Provide the [X, Y] coordinate of the cell's center where the given text is located.  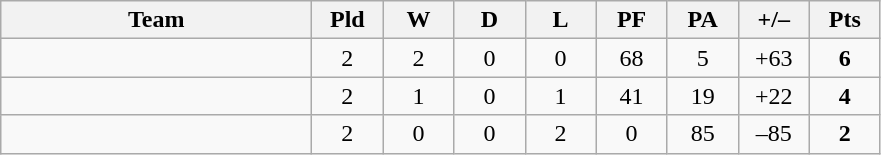
68 [632, 58]
Pts [844, 20]
4 [844, 96]
85 [702, 134]
PF [632, 20]
D [490, 20]
6 [844, 58]
W [418, 20]
PA [702, 20]
19 [702, 96]
L [560, 20]
–85 [774, 134]
Pld [348, 20]
41 [632, 96]
+/– [774, 20]
5 [702, 58]
Team [156, 20]
+22 [774, 96]
+63 [774, 58]
